Return the (X, Y) coordinate for the center point of the cell that contains the specified text.  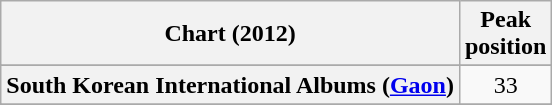
South Korean International Albums (Gaon) (230, 85)
Peakposition (505, 34)
Chart (2012) (230, 34)
33 (505, 85)
